Extract the (X, Y) coordinate from the center of the cell holding the provided text.  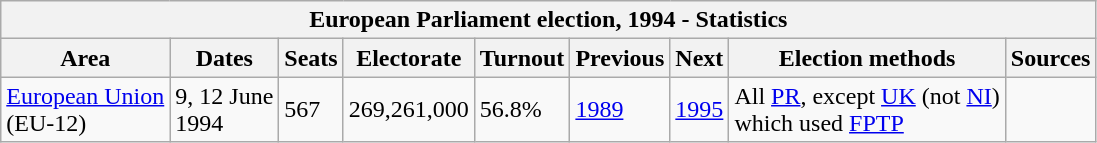
European Union(EU-12) (86, 110)
Area (86, 58)
Previous (620, 58)
Electorate (408, 58)
Turnout (522, 58)
1995 (700, 110)
Seats (311, 58)
Dates (224, 58)
All PR, except UK (not NI)which used FPTP (867, 110)
567 (311, 110)
9, 12 June1994 (224, 110)
Election methods (867, 58)
269,261,000 (408, 110)
Next (700, 58)
European Parliament election, 1994 - Statistics (548, 20)
1989 (620, 110)
Sources (1050, 58)
56.8% (522, 110)
